Provide the [X, Y] coordinate of the cell's center where the given text is located.  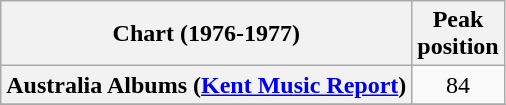
Peakposition [458, 34]
Chart (1976-1977) [206, 34]
Australia Albums (Kent Music Report) [206, 85]
84 [458, 85]
